Extract the [x, y] coordinate from the center of the cell holding the provided text.  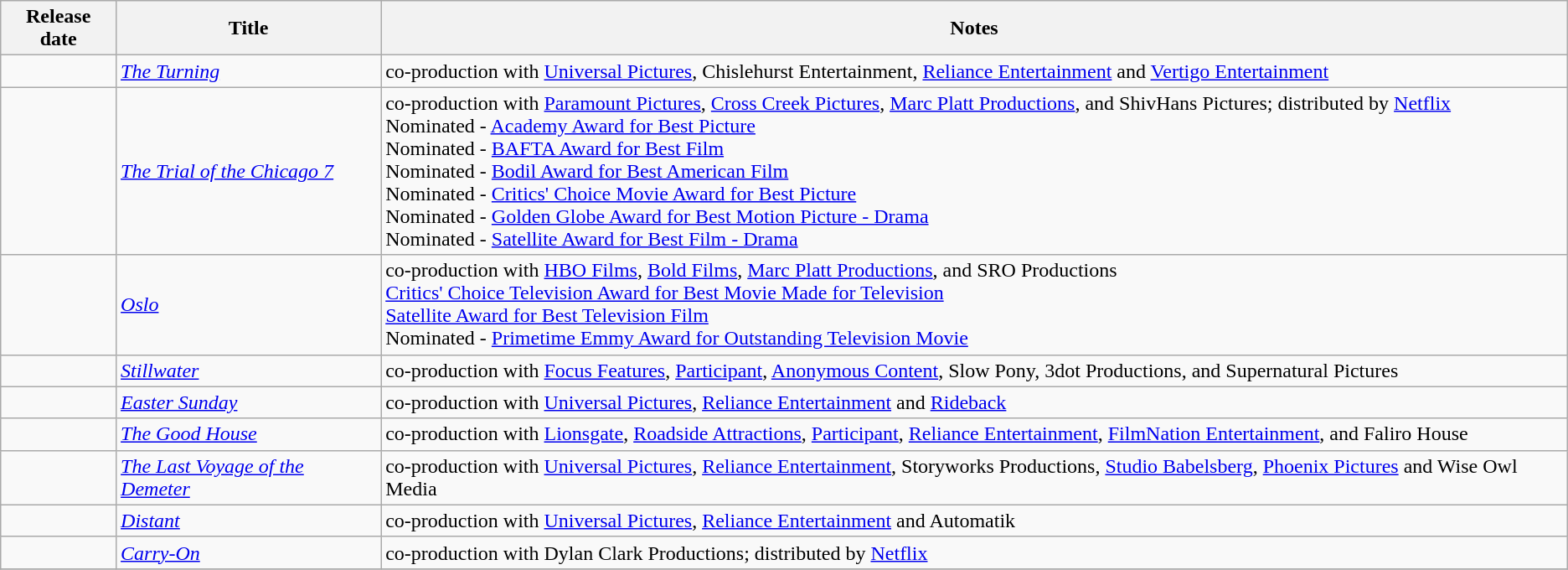
co-production with Focus Features, Participant, Anonymous Content, Slow Pony, 3dot Productions, and Supernatural Pictures [975, 370]
co-production with Universal Pictures, Reliance Entertainment, Storyworks Productions, Studio Babelsberg, Phoenix Pictures and Wise Owl Media [975, 478]
The Good House [249, 434]
The Trial of the Chicago 7 [249, 171]
The Last Voyage of the Demeter [249, 478]
Distant [249, 521]
Title [249, 28]
Notes [975, 28]
Carry-On [249, 552]
Oslo [249, 305]
co-production with Universal Pictures, Reliance Entertainment and Automatik [975, 521]
Stillwater [249, 370]
Release date [59, 28]
co-production with Lionsgate, Roadside Attractions, Participant, Reliance Entertainment, FilmNation Entertainment, and Faliro House [975, 434]
co-production with Universal Pictures, Chislehurst Entertainment, Reliance Entertainment and Vertigo Entertainment [975, 71]
The Turning [249, 71]
Easter Sunday [249, 402]
co-production with Universal Pictures, Reliance Entertainment and Rideback [975, 402]
co-production with Dylan Clark Productions; distributed by Netflix [975, 552]
